Locate the cell with the specified text and output its [x, y] center coordinate. 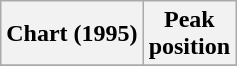
Chart (1995) [72, 34]
Peak position [189, 34]
